Determine the [X, Y] coordinate at the center of the cell enclosing the given text.  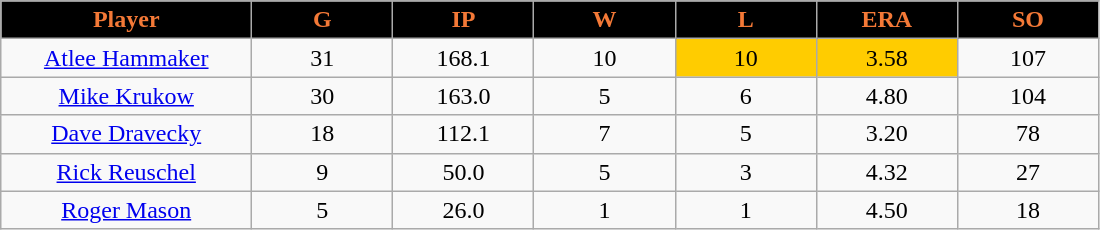
26.0 [464, 210]
SO [1028, 20]
30 [322, 96]
4.80 [886, 96]
3 [746, 172]
4.32 [886, 172]
50.0 [464, 172]
78 [1028, 134]
Rick Reuschel [126, 172]
W [604, 20]
Roger Mason [126, 210]
3.58 [886, 58]
9 [322, 172]
104 [1028, 96]
31 [322, 58]
7 [604, 134]
L [746, 20]
163.0 [464, 96]
Dave Dravecky [126, 134]
Mike Krukow [126, 96]
G [322, 20]
168.1 [464, 58]
IP [464, 20]
ERA [886, 20]
112.1 [464, 134]
107 [1028, 58]
3.20 [886, 134]
Player [126, 20]
6 [746, 96]
4.50 [886, 210]
Atlee Hammaker [126, 58]
27 [1028, 172]
